Locate the cell with the specified text and output its (x, y) center coordinate. 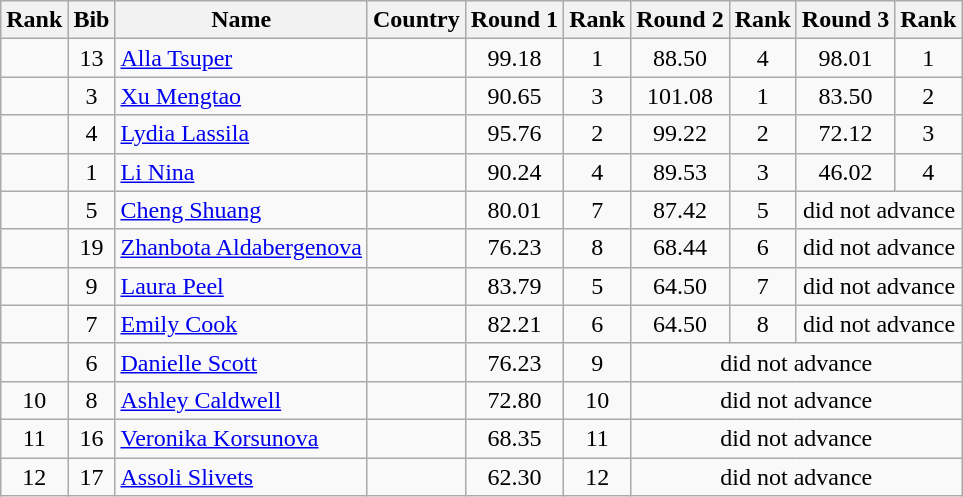
Zhanbota Aldabergenova (242, 248)
88.50 (680, 58)
90.24 (514, 172)
62.30 (514, 477)
80.01 (514, 210)
Alla Tsuper (242, 58)
Xu Mengtao (242, 96)
Cheng Shuang (242, 210)
17 (92, 477)
Round 3 (845, 20)
95.76 (514, 134)
Danielle Scott (242, 362)
99.22 (680, 134)
19 (92, 248)
72.80 (514, 400)
68.35 (514, 438)
Bib (92, 20)
83.79 (514, 286)
Assoli Slivets (242, 477)
16 (92, 438)
90.65 (514, 96)
72.12 (845, 134)
Li Nina (242, 172)
Lydia Lassila (242, 134)
Round 2 (680, 20)
83.50 (845, 96)
Emily Cook (242, 324)
101.08 (680, 96)
Veronika Korsunova (242, 438)
46.02 (845, 172)
13 (92, 58)
Country (416, 20)
98.01 (845, 58)
Laura Peel (242, 286)
Ashley Caldwell (242, 400)
Name (242, 20)
89.53 (680, 172)
68.44 (680, 248)
87.42 (680, 210)
82.21 (514, 324)
Round 1 (514, 20)
99.18 (514, 58)
